Capture the cell that displays the provided text and extract its (x, y) central coordinate. 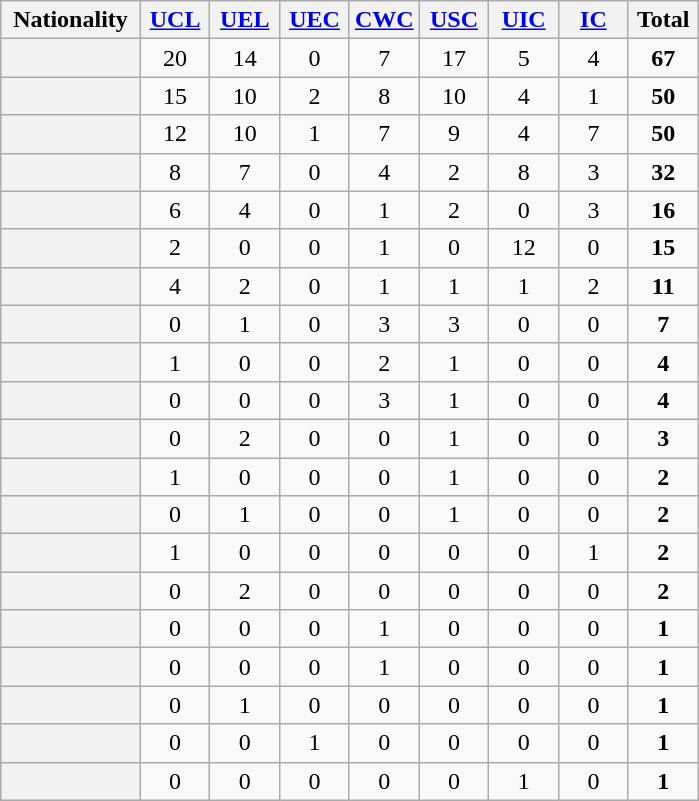
5 (524, 58)
UEL (245, 20)
32 (663, 172)
6 (175, 210)
Nationality (70, 20)
CWC (384, 20)
14 (245, 58)
UIC (524, 20)
USC (454, 20)
20 (175, 58)
11 (663, 286)
UCL (175, 20)
IC (594, 20)
17 (454, 58)
16 (663, 210)
9 (454, 134)
Total (663, 20)
UEC (315, 20)
67 (663, 58)
